Find where the given text appears and provide that cell's center as [X, Y] coordinate. 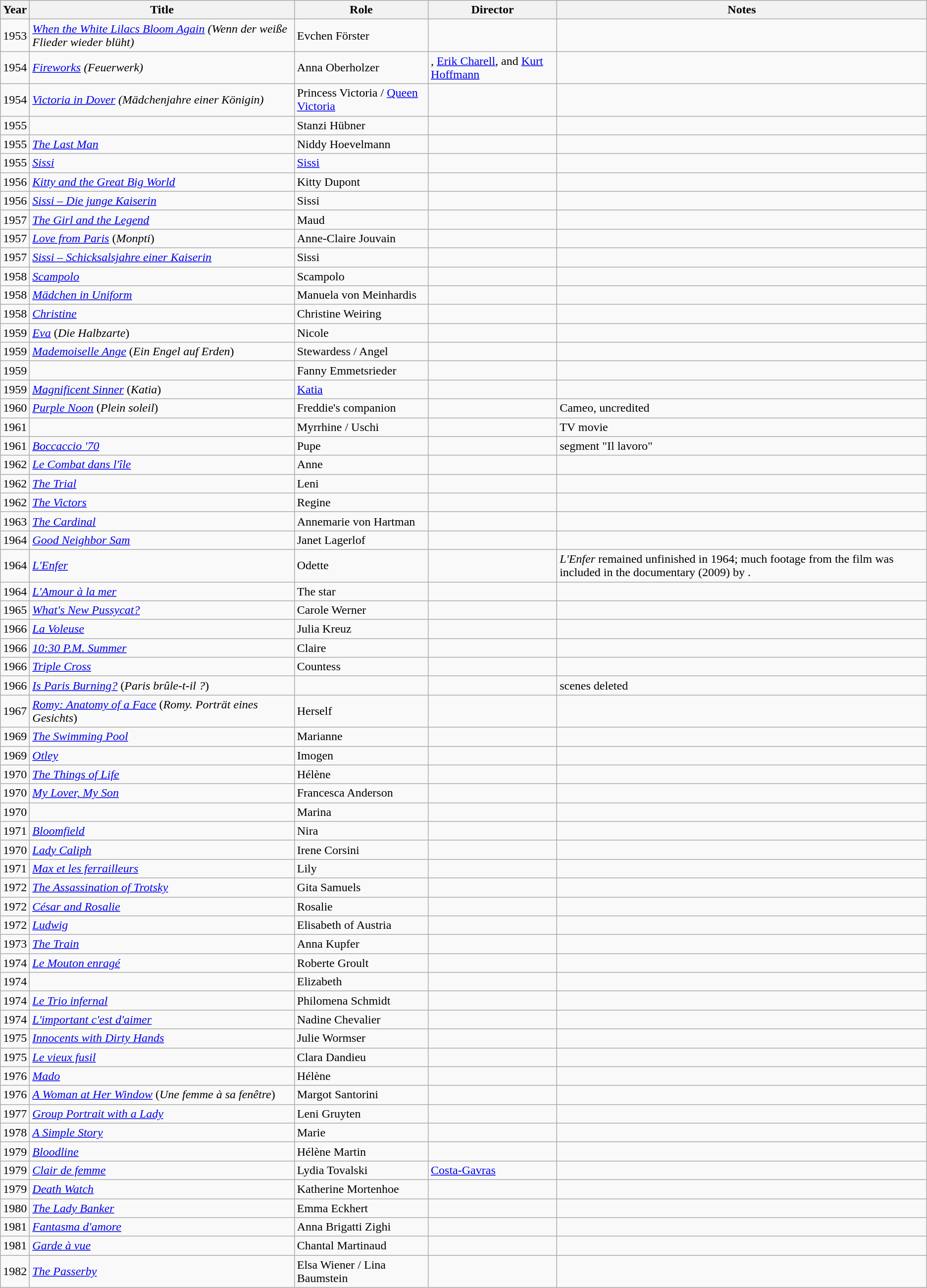
Anna Oberholzer [361, 67]
Le Combat dans l'île [162, 465]
Bloomfield [162, 831]
The Lady Banker [162, 1208]
Annemarie von Hartman [361, 521]
Evchen Förster [361, 36]
Mademoiselle Ange (Ein Engel auf Erden) [162, 352]
Maud [361, 219]
1967 [15, 711]
Love from Paris (Monpti) [162, 238]
L'Amour à la mer [162, 591]
Role [361, 10]
Sissi – Die junge Kaiserin [162, 201]
Philomena Schmidt [361, 1001]
Otley [162, 755]
Manuela von Meinhardis [361, 295]
The Passerby [162, 1271]
César and Rosalie [162, 906]
My Lover, My Son [162, 793]
Stanzi Hübner [361, 125]
Clair de femme [162, 1170]
Marie [361, 1132]
L'Enfer [162, 566]
Good Neighbor Sam [162, 540]
Title [162, 10]
Elizabeth [361, 982]
The Cardinal [162, 521]
Mado [162, 1076]
Elsa Wiener / Lina Baumstein [361, 1271]
Leni [361, 483]
When the White Lilacs Bloom Again (Wenn der weiße Flieder wieder blüht) [162, 36]
Lily [361, 868]
Nira [361, 831]
Is Paris Burning? (Paris brûle-t-il ?) [162, 686]
Kitty Dupont [361, 182]
Carole Werner [361, 610]
Fanny Emmetsrieder [361, 371]
1965 [15, 610]
TV movie [742, 427]
, Erik Charell, and Kurt Hoffmann [493, 67]
Herself [361, 711]
Julia Kreuz [361, 629]
A Woman at Her Window (Une femme à sa fenêtre) [162, 1095]
The Assassination of Trotsky [162, 887]
The Victors [162, 502]
Margot Santorini [361, 1095]
The Swimming Pool [162, 737]
Hélène Martin [361, 1151]
L'Enfer remained unfinished in 1964; much footage from the film was included in the documentary (2009) by . [742, 566]
The Things of Life [162, 774]
Julie Wormser [361, 1038]
Eva (Die Halbzarte) [162, 333]
Anna Brigatti Zighi [361, 1227]
Anne [361, 465]
Garde à vue [162, 1246]
Le Trio infernal [162, 1001]
Irene Corsini [361, 850]
Director [493, 10]
Countess [361, 667]
Group Portrait with a Lady [162, 1114]
1960 [15, 408]
1978 [15, 1132]
Roberte Groult [361, 963]
Kitty and the Great Big World [162, 182]
Clara Dandieu [361, 1057]
Marina [361, 812]
Janet Lagerlof [361, 540]
Nadine Chevalier [361, 1020]
Bloodline [162, 1151]
Sissi – Schicksalsjahre einer Kaiserin [162, 257]
Katia [361, 389]
Le Mouton enragé [162, 963]
Purple Noon (Plein soleil) [162, 408]
Death Watch [162, 1189]
Gita Samuels [361, 887]
Lady Caliph [162, 850]
Lydia Tovalski [361, 1170]
Freddie's companion [361, 408]
Fantasma d'amore [162, 1227]
Myrrhine / Uschi [361, 427]
The Train [162, 944]
Chantal Martinaud [361, 1246]
Katherine Mortenhoe [361, 1189]
La Voleuse [162, 629]
scenes deleted [742, 686]
Francesca Anderson [361, 793]
Triple Cross [162, 667]
1977 [15, 1114]
L'important c'est d'aimer [162, 1020]
1953 [15, 36]
Elisabeth of Austria [361, 925]
Anna Kupfer [361, 944]
Ludwig [162, 925]
Le vieux fusil [162, 1057]
Fireworks (Feuerwerk) [162, 67]
Christine Weiring [361, 314]
The Girl and the Legend [162, 219]
Costa-Gavras [493, 1170]
Boccaccio '70 [162, 446]
Claire [361, 648]
Innocents with Dirty Hands [162, 1038]
segment "Il lavoro" [742, 446]
A Simple Story [162, 1132]
Victoria in Dover (Mädchenjahre einer Königin) [162, 100]
Notes [742, 10]
Leni Gruyten [361, 1114]
1982 [15, 1271]
1963 [15, 521]
Regine [361, 502]
Marianne [361, 737]
Niddy Hoevelmann [361, 144]
Cameo, uncredited [742, 408]
Romy: Anatomy of a Face (Romy. Porträt eines Gesichts) [162, 711]
Stewardess / Angel [361, 352]
1973 [15, 944]
Anne-Claire Jouvain [361, 238]
1980 [15, 1208]
10:30 P.M. Summer [162, 648]
Imogen [361, 755]
Magnificent Sinner (Katia) [162, 389]
The star [361, 591]
Mädchen in Uniform [162, 295]
Year [15, 10]
Pupe [361, 446]
The Last Man [162, 144]
The Trial [162, 483]
Odette [361, 566]
Max et les ferrailleurs [162, 868]
Princess Victoria / Queen Victoria [361, 100]
Emma Eckhert [361, 1208]
Christine [162, 314]
Nicole [361, 333]
Rosalie [361, 906]
What's New Pussycat? [162, 610]
